Provide the [X, Y] coordinate of the cell's center where the given text is located.  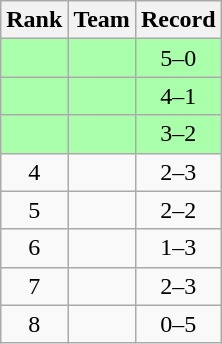
0–5 [178, 324]
5 [34, 210]
Rank [34, 20]
1–3 [178, 248]
4 [34, 172]
Record [178, 20]
7 [34, 286]
6 [34, 248]
3–2 [178, 134]
8 [34, 324]
5–0 [178, 58]
Team [102, 20]
4–1 [178, 96]
2–2 [178, 210]
